Detect which cell encompasses the target text, then output its (x, y) center coordinate. 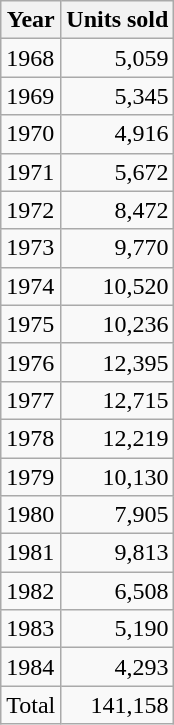
1977 (31, 400)
8,472 (118, 210)
Total (31, 705)
6,508 (118, 591)
5,345 (118, 96)
9,770 (118, 248)
1968 (31, 58)
1974 (31, 286)
1971 (31, 172)
12,395 (118, 362)
1969 (31, 96)
5,059 (118, 58)
1973 (31, 248)
5,190 (118, 629)
9,813 (118, 553)
4,916 (118, 134)
1972 (31, 210)
10,520 (118, 286)
1970 (31, 134)
1980 (31, 515)
1975 (31, 324)
1976 (31, 362)
4,293 (118, 667)
5,672 (118, 172)
1982 (31, 591)
1983 (31, 629)
10,130 (118, 477)
141,158 (118, 705)
1979 (31, 477)
12,219 (118, 438)
12,715 (118, 400)
Units sold (118, 20)
1981 (31, 553)
7,905 (118, 515)
Year (31, 20)
1978 (31, 438)
1984 (31, 667)
10,236 (118, 324)
